Determine the [x, y] coordinate at the center of the cell enclosing the given text.  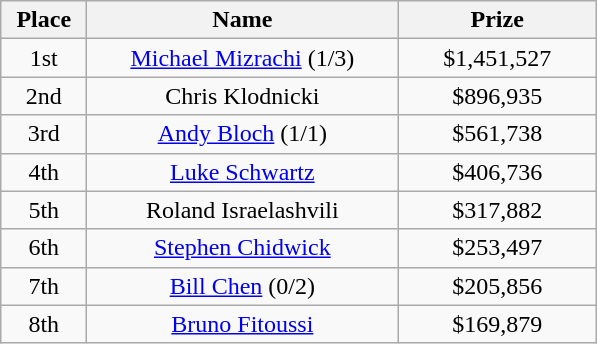
Stephen Chidwick [242, 248]
$317,882 [498, 210]
3rd [44, 134]
1st [44, 58]
$406,736 [498, 172]
5th [44, 210]
Place [44, 20]
4th [44, 172]
$561,738 [498, 134]
Michael Mizrachi (1/3) [242, 58]
$1,451,527 [498, 58]
Roland Israelashvili [242, 210]
$169,879 [498, 324]
Bill Chen (0/2) [242, 286]
7th [44, 286]
Andy Bloch (1/1) [242, 134]
Name [242, 20]
$896,935 [498, 96]
$253,497 [498, 248]
Bruno Fitoussi [242, 324]
Chris Klodnicki [242, 96]
Prize [498, 20]
2nd [44, 96]
$205,856 [498, 286]
6th [44, 248]
8th [44, 324]
Luke Schwartz [242, 172]
